Extract the [X, Y] coordinate from the center of the cell holding the provided text.  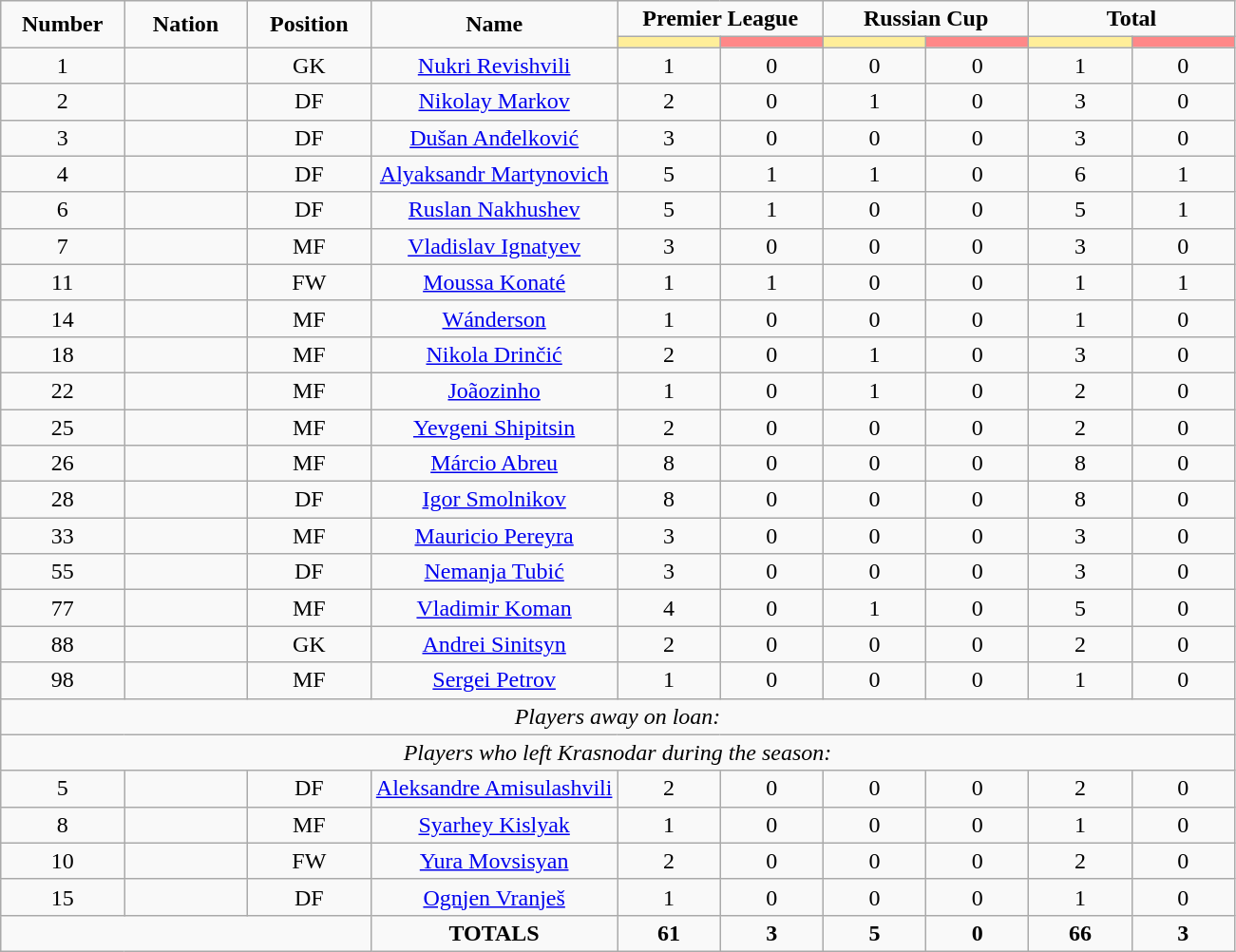
Márcio Abreu [494, 464]
Mauricio Pereyra [494, 536]
Number [63, 25]
Vladislav Ignatyev [494, 246]
Moussa Konaté [494, 282]
Nukri Revishvili [494, 66]
Joãozinho [494, 390]
18 [63, 354]
98 [63, 680]
Premier League [720, 19]
Igor Smolnikov [494, 500]
15 [63, 897]
Players away on loan: [618, 716]
Yevgeni Shipitsin [494, 427]
Andrei Sinitsyn [494, 644]
Syarhey Kislyak [494, 825]
55 [63, 572]
Ruslan Nakhushev [494, 210]
Sergei Petrov [494, 680]
88 [63, 644]
Position [309, 25]
Total [1131, 19]
22 [63, 390]
Vladimir Koman [494, 608]
Ognjen Vranješ [494, 897]
25 [63, 427]
Name [494, 25]
10 [63, 861]
Russian Cup [925, 19]
28 [63, 500]
61 [669, 933]
Nemanja Tubić [494, 572]
14 [63, 318]
Dušan Anđelković [494, 138]
Wánderson [494, 318]
Nikolay Markov [494, 102]
Nation [186, 25]
33 [63, 536]
26 [63, 464]
Alyaksandr Martynovich [494, 174]
Nikola Drinčić [494, 354]
66 [1080, 933]
Aleksandre Amisulashvili [494, 789]
Players who left Krasnodar during the season: [618, 752]
Yura Movsisyan [494, 861]
77 [63, 608]
11 [63, 282]
TOTALS [494, 933]
7 [63, 246]
